Return the [x, y] coordinate for the center point of the cell that contains the specified text.  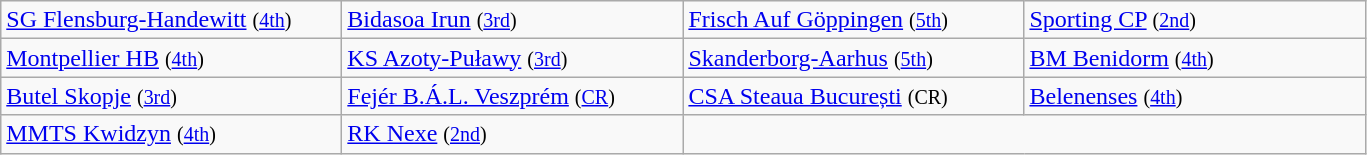
MMTS Kwidzyn (4th) [172, 134]
KS Azoty-Puławy (3rd) [512, 58]
RK Nexe (2nd) [512, 134]
Bidasoa Irun (3rd) [512, 20]
SG Flensburg-Handewitt (4th) [172, 20]
Sporting CP (2nd) [1194, 20]
Montpellier HB (4th) [172, 58]
BM Benidorm (4th) [1194, 58]
Butel Skopje (3rd) [172, 96]
Skanderborg-Aarhus (5th) [854, 58]
CSA Steaua București (CR) [854, 96]
Belenenses (4th) [1194, 96]
Fejér B.Á.L. Veszprém (CR) [512, 96]
Frisch Auf Göppingen (5th) [854, 20]
